Determine the [X, Y] coordinate at the center of the cell enclosing the given text.  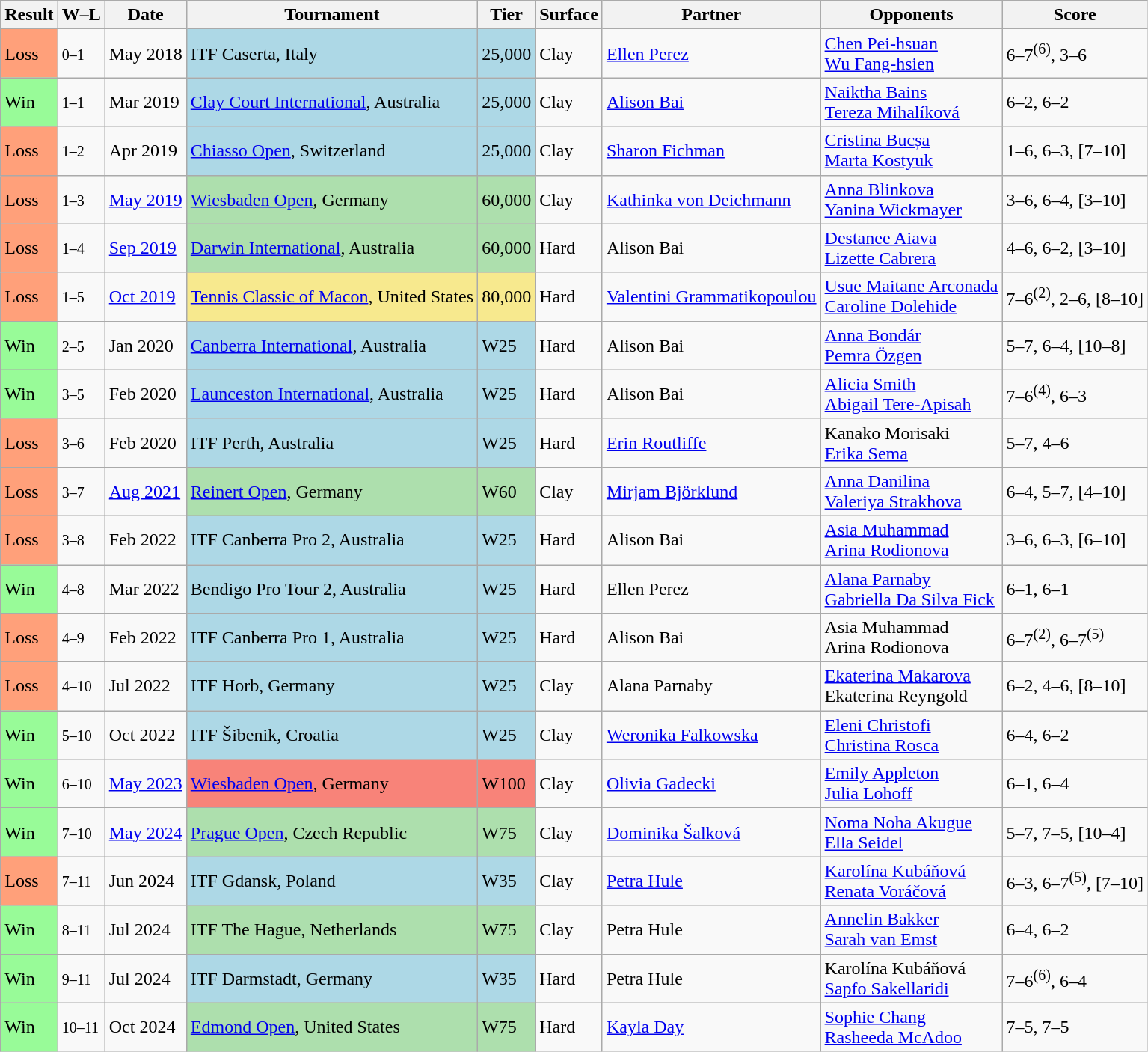
May 2024 [145, 832]
Alana Parnaby [711, 687]
Annelin Bakker Sarah van Emst [911, 929]
Jun 2024 [145, 881]
Anna Bondár Pemra Özgen [911, 346]
Alana Parnaby Gabriella Da Silva Fick [911, 588]
W–L [81, 15]
Oct 2019 [145, 296]
ITF Canberra Pro 1, Australia [332, 637]
Anna Danilina Valeriya Strakhova [911, 491]
3–7 [81, 491]
Surface [569, 15]
Prague Open, Czech Republic [332, 832]
Edmond Open, United States [332, 1027]
Canberra International, Australia [332, 346]
5–7, 6–4, [10–8] [1075, 346]
6–3, 6–7(5), [7–10] [1075, 881]
1–2 [81, 151]
1–1 [81, 102]
3–8 [81, 540]
Noma Noha Akugue Ella Seidel [911, 832]
ITF Horb, Germany [332, 687]
ITF Šibenik, Croatia [332, 735]
Apr 2019 [145, 151]
5–7, 4–6 [1075, 443]
4–10 [81, 687]
7–6(6), 6–4 [1075, 979]
3–6, 6–4, [3–10] [1075, 199]
Mar 2019 [145, 102]
May 2023 [145, 784]
Tier [507, 15]
Sharon Fichman [711, 151]
0–1 [81, 54]
7–6(2), 2–6, [8–10] [1075, 296]
Opponents [911, 15]
Oct 2024 [145, 1027]
ITF Caserta, Italy [332, 54]
Erin Routliffe [711, 443]
Ekaterina Makarova Ekaterina Reyngold [911, 687]
Karolína Kubáňová Renata Voráčová [911, 881]
ITF The Hague, Netherlands [332, 929]
Chiasso Open, Switzerland [332, 151]
8–11 [81, 929]
Sophie Chang Rasheeda McAdoo [911, 1027]
Aug 2021 [145, 491]
ITF Canberra Pro 2, Australia [332, 540]
ITF Perth, Australia [332, 443]
Weronika Falkowska [711, 735]
Bendigo Pro Tour 2, Australia [332, 588]
80,000 [507, 296]
Eleni Christofi Christina Rosca [911, 735]
Kanako Morisaki Erika Sema [911, 443]
Valentini Grammatikopoulou [711, 296]
1–3 [81, 199]
Emily Appleton Julia Lohoff [911, 784]
Destanee Aiava Lizette Cabrera [911, 248]
7–6(4), 6–3 [1075, 394]
May 2019 [145, 199]
6–7(6), 3–6 [1075, 54]
Reinert Open, Germany [332, 491]
Result [29, 15]
ITF Gdansk, Poland [332, 881]
Jan 2020 [145, 346]
6–7(2), 6–7(5) [1075, 637]
Kayla Day [711, 1027]
6–10 [81, 784]
Mar 2022 [145, 588]
4–6, 6–2, [3–10] [1075, 248]
9–11 [81, 979]
Partner [711, 15]
Naiktha Bains Tereza Mihalíková [911, 102]
Kathinka von Deichmann [711, 199]
Tournament [332, 15]
Cristina Bucșa Marta Kostyuk [911, 151]
W60 [507, 491]
7–10 [81, 832]
Sep 2019 [145, 248]
Oct 2022 [145, 735]
10–11 [81, 1027]
Tennis Classic of Macon, United States [332, 296]
6–1, 6–4 [1075, 784]
Olivia Gadecki [711, 784]
2–5 [81, 346]
6–2, 4–6, [8–10] [1075, 687]
Usue Maitane Arconada Caroline Dolehide [911, 296]
Karolína Kubáňová Sapfo Sakellaridi [911, 979]
6–4, 5–7, [4–10] [1075, 491]
7–5, 7–5 [1075, 1027]
Darwin International, Australia [332, 248]
1–6, 6–3, [7–10] [1075, 151]
3–6, 6–3, [6–10] [1075, 540]
Dominika Šalková [711, 832]
3–6 [81, 443]
3–5 [81, 394]
ITF Darmstadt, Germany [332, 979]
Anna Blinkova Yanina Wickmayer [911, 199]
W100 [507, 784]
Alicia Smith Abigail Tere-Apisah [911, 394]
4–9 [81, 637]
Mirjam Björklund [711, 491]
Score [1075, 15]
Clay Court International, Australia [332, 102]
Jul 2022 [145, 687]
7–11 [81, 881]
6–1, 6–1 [1075, 588]
Chen Pei-hsuan Wu Fang-hsien [911, 54]
1–5 [81, 296]
4–8 [81, 588]
May 2018 [145, 54]
5–7, 7–5, [10–4] [1075, 832]
5–10 [81, 735]
1–4 [81, 248]
Launceston International, Australia [332, 394]
Date [145, 15]
6–2, 6–2 [1075, 102]
